Detect which cell encompasses the target text, then output its [x, y] center coordinate. 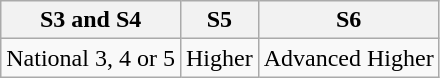
Higher [219, 58]
National 3, 4 or 5 [91, 58]
Advanced Higher [348, 58]
S5 [219, 20]
S3 and S4 [91, 20]
S6 [348, 20]
